For the text-containing cell, return its midpoint in [X, Y] coordinate format. 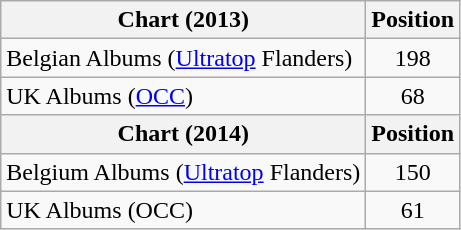
Belgian Albums (Ultratop Flanders) [184, 58]
150 [413, 172]
198 [413, 58]
Chart (2014) [184, 134]
68 [413, 96]
Belgium Albums (Ultratop Flanders) [184, 172]
61 [413, 210]
Chart (2013) [184, 20]
